For the text-containing cell, return its midpoint in (X, Y) coordinate format. 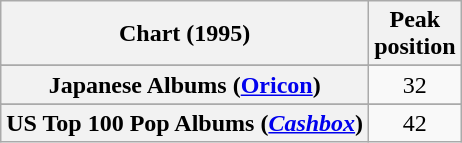
42 (415, 123)
Japanese Albums (Oricon) (185, 85)
US Top 100 Pop Albums (Cashbox) (185, 123)
Chart (1995) (185, 34)
Peakposition (415, 34)
32 (415, 85)
